From the cell containing the given text, extract its center point as [x, y] coordinate. 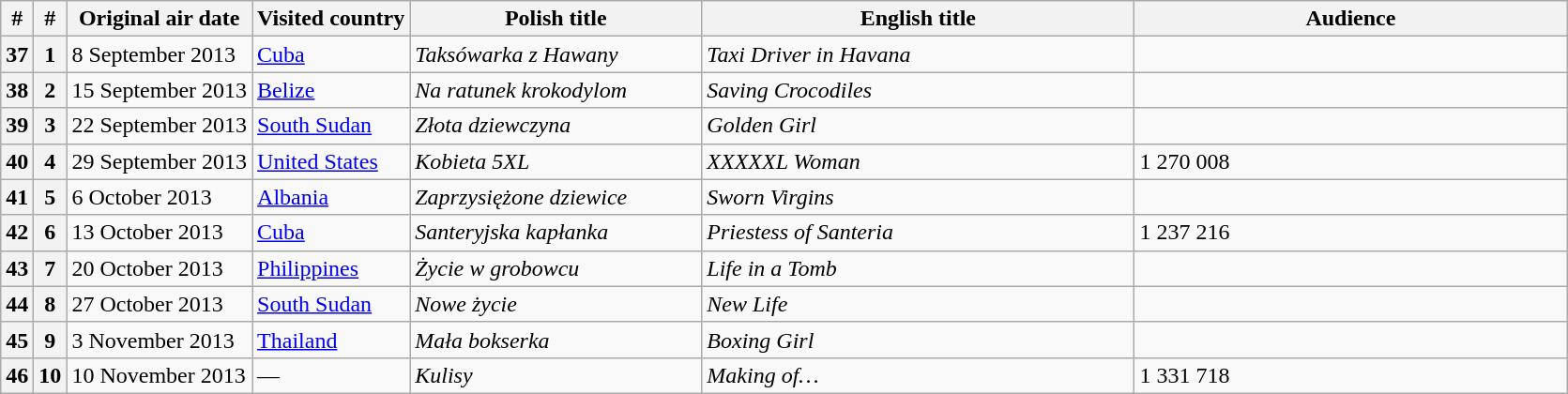
39 [17, 126]
Zaprzysiężone dziewice [556, 197]
— [331, 375]
1 [51, 54]
46 [17, 375]
45 [17, 340]
Kobieta 5XL [556, 161]
6 [51, 233]
1 270 008 [1351, 161]
42 [17, 233]
Making of… [918, 375]
44 [17, 304]
40 [17, 161]
Philippines [331, 268]
43 [17, 268]
Thailand [331, 340]
Taxi Driver in Havana [918, 54]
27 October 2013 [160, 304]
8 [51, 304]
15 September 2013 [160, 90]
English title [918, 19]
Sworn Virgins [918, 197]
41 [17, 197]
Priestess of Santeria [918, 233]
13 October 2013 [160, 233]
37 [17, 54]
Original air date [160, 19]
20 October 2013 [160, 268]
Na ratunek krokodylom [556, 90]
New Life [918, 304]
1 237 216 [1351, 233]
Taksówarka z Hawany [556, 54]
2 [51, 90]
10 [51, 375]
8 September 2013 [160, 54]
Santeryjska kapłanka [556, 233]
Polish title [556, 19]
10 November 2013 [160, 375]
Saving Crocodiles [918, 90]
7 [51, 268]
3 [51, 126]
29 September 2013 [160, 161]
6 October 2013 [160, 197]
1 331 718 [1351, 375]
Audience [1351, 19]
Kulisy [556, 375]
5 [51, 197]
XXXXXL Woman [918, 161]
Życie w grobowcu [556, 268]
Visited country [331, 19]
Nowe życie [556, 304]
United States [331, 161]
3 November 2013 [160, 340]
Albania [331, 197]
Złota dziewczyna [556, 126]
4 [51, 161]
Boxing Girl [918, 340]
Belize [331, 90]
22 September 2013 [160, 126]
9 [51, 340]
Golden Girl [918, 126]
Mała bokserka [556, 340]
38 [17, 90]
Life in a Tomb [918, 268]
